Extract the [X, Y] coordinate from the center of the cell holding the provided text.  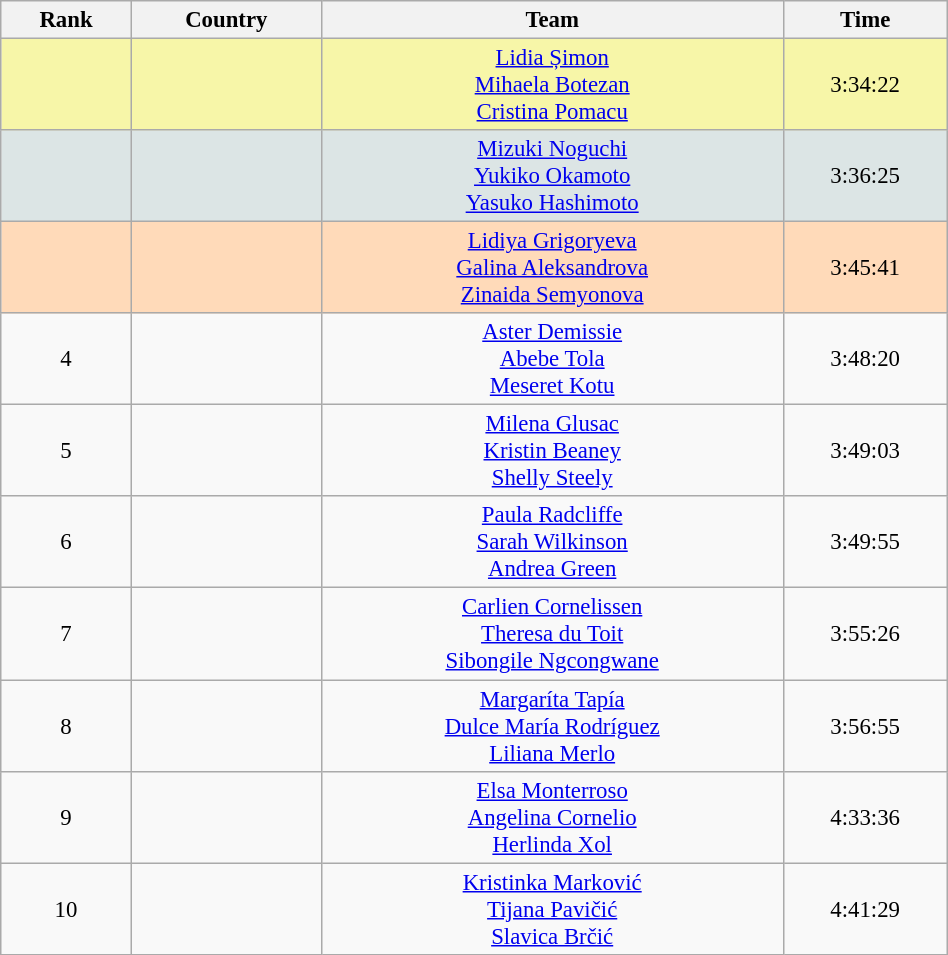
3:49:55 [865, 542]
Paula RadcliffeSarah WilkinsonAndrea Green [552, 542]
Lidia ȘimonMihaela BotezanCristina Pomacu [552, 85]
4:33:36 [865, 817]
7 [66, 634]
3:48:20 [865, 359]
4 [66, 359]
3:55:26 [865, 634]
4:41:29 [865, 909]
6 [66, 542]
9 [66, 817]
Rank [66, 20]
3:45:41 [865, 268]
Time [865, 20]
Kristinka MarkovićTijana PavičićSlavica Brčić [552, 909]
10 [66, 909]
Country [226, 20]
3:49:03 [865, 451]
Mizuki NoguchiYukiko OkamotoYasuko Hashimoto [552, 176]
Milena GlusacKristin BeaneyShelly Steely [552, 451]
Team [552, 20]
5 [66, 451]
3:36:25 [865, 176]
3:34:22 [865, 85]
8 [66, 726]
3:56:55 [865, 726]
Carlien CornelissenTheresa du ToitSibongile Ngcongwane [552, 634]
Aster DemissieAbebe TolaMeseret Kotu [552, 359]
Lidiya GrigoryevaGalina AleksandrovaZinaida Semyonova [552, 268]
Elsa MonterrosoAngelina CornelioHerlinda Xol [552, 817]
Margaríta TapíaDulce María RodríguezLiliana Merlo [552, 726]
